Search for the cell housing the specified text and yield its (x, y) center coordinate. 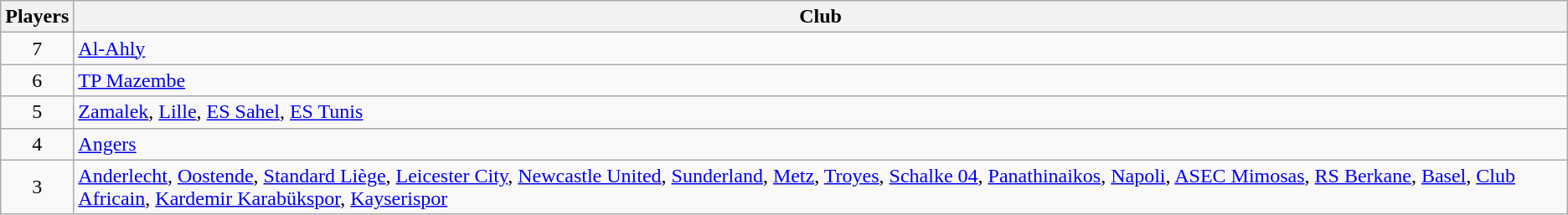
Players (37, 17)
5 (37, 112)
Zamalek, Lille, ES Sahel, ES Tunis (821, 112)
Club (821, 17)
Angers (821, 144)
7 (37, 49)
TP Mazembe (821, 80)
4 (37, 144)
3 (37, 187)
Al-Ahly (821, 49)
6 (37, 80)
